Provide the [X, Y] coordinate of the cell's center where the given text is located.  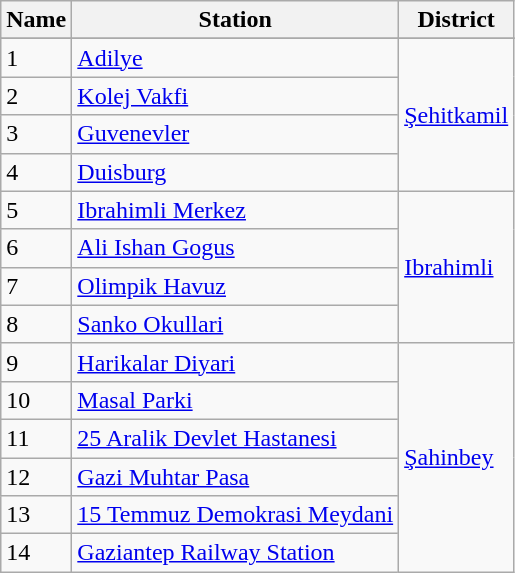
1 [36, 58]
10 [36, 400]
13 [36, 515]
3 [36, 134]
4 [36, 172]
Ibrahimli [456, 267]
14 [36, 553]
Harikalar Diyari [236, 362]
Ali Ishan Gogus [236, 248]
Şahinbey [456, 457]
2 [36, 96]
Ibrahimli Merkez [236, 210]
15 Temmuz Demokrasi Meydani [236, 515]
5 [36, 210]
Kolej Vakfi [236, 96]
6 [36, 248]
25 Aralik Devlet Hastanesi [236, 438]
Guvenevler [236, 134]
Sanko Okullari [236, 324]
Name [36, 20]
Gaziantep Railway Station [236, 553]
Station [236, 20]
Gazi Muhtar Pasa [236, 477]
12 [36, 477]
Olimpik Havuz [236, 286]
Duisburg [236, 172]
Masal Parki [236, 400]
Şehitkamil [456, 115]
7 [36, 286]
11 [36, 438]
8 [36, 324]
9 [36, 362]
District [456, 20]
Adilye [236, 58]
